Pinpoint the cell where the given text exists, returning its (X, Y) midpoint coordinate. 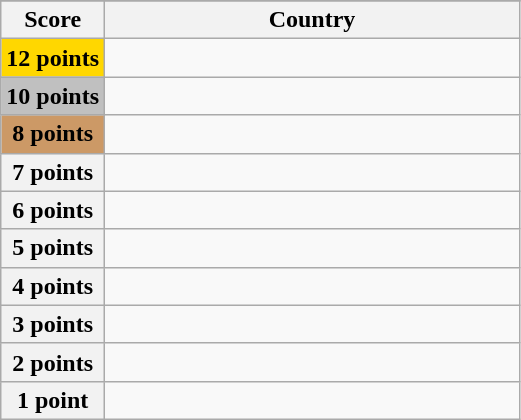
7 points (53, 172)
Country (312, 20)
5 points (53, 248)
12 points (53, 58)
8 points (53, 134)
6 points (53, 210)
1 point (53, 400)
2 points (53, 362)
3 points (53, 324)
Score (53, 20)
4 points (53, 286)
10 points (53, 96)
